Output the [X, Y] coordinate of the center of the cell containing the given text.  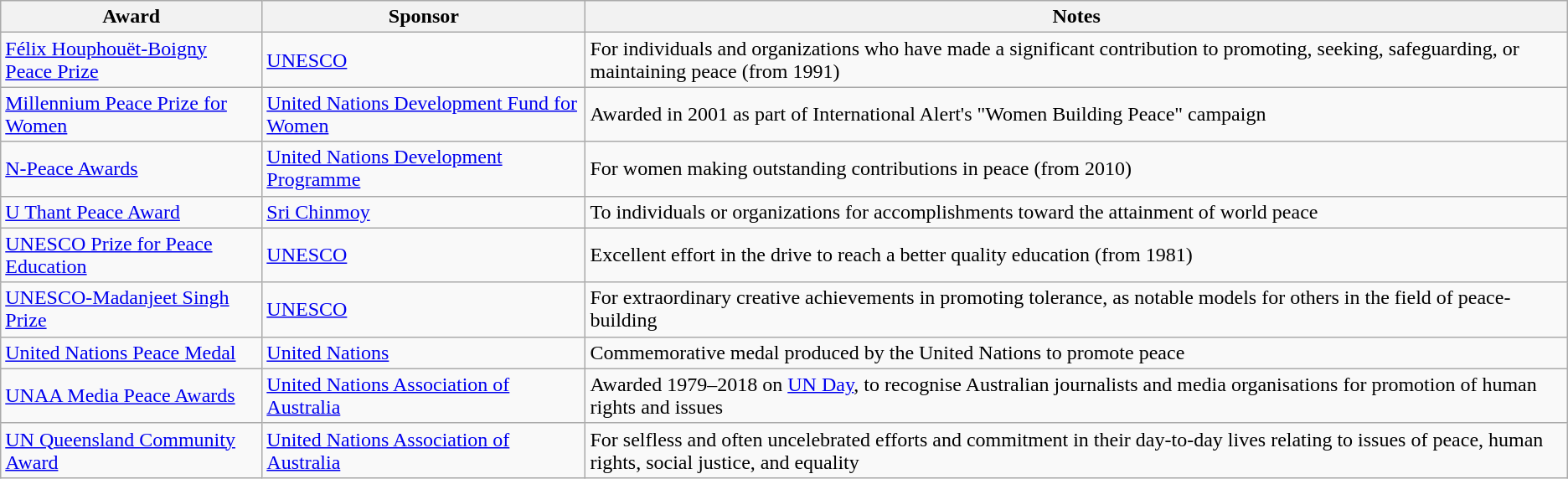
United Nations Peace Medal [132, 353]
UNESCO-Madanjeet Singh Prize [132, 310]
Award [132, 17]
U Thant Peace Award [132, 212]
Millennium Peace Prize for Women [132, 114]
Sri Chinmoy [424, 212]
For individuals and organizations who have made a significant contribution to promoting, seeking, safeguarding, or maintaining peace (from 1991) [1076, 60]
UNESCO Prize for Peace Education [132, 255]
N-Peace Awards [132, 169]
Awarded in 2001 as part of International Alert's "Women Building Peace" campaign [1076, 114]
UNAA Media Peace Awards [132, 395]
United Nations Development Programme [424, 169]
Sponsor [424, 17]
Excellent effort in the drive to reach a better quality education (from 1981) [1076, 255]
For women making outstanding contributions in peace (from 2010) [1076, 169]
UN Queensland Community Award [132, 451]
Notes [1076, 17]
To individuals or organizations for accomplishments toward the attainment of world peace [1076, 212]
Awarded 1979–2018 on UN Day, to recognise Australian journalists and media organisations for promotion of human rights and issues [1076, 395]
Félix Houphouët-Boigny Peace Prize [132, 60]
United Nations Development Fund for Women [424, 114]
For extraordinary creative achievements in promoting tolerance, as notable models for others in the field of peace-building [1076, 310]
United Nations [424, 353]
Commemorative medal produced by the United Nations to promote peace [1076, 353]
